Return the (X, Y) coordinate for the center point of the cell that contains the specified text.  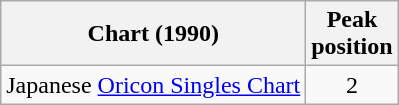
2 (352, 85)
Japanese Oricon Singles Chart (154, 85)
Chart (1990) (154, 34)
Peakposition (352, 34)
